Return the (x, y) coordinate for the center point of the cell that contains the specified text.  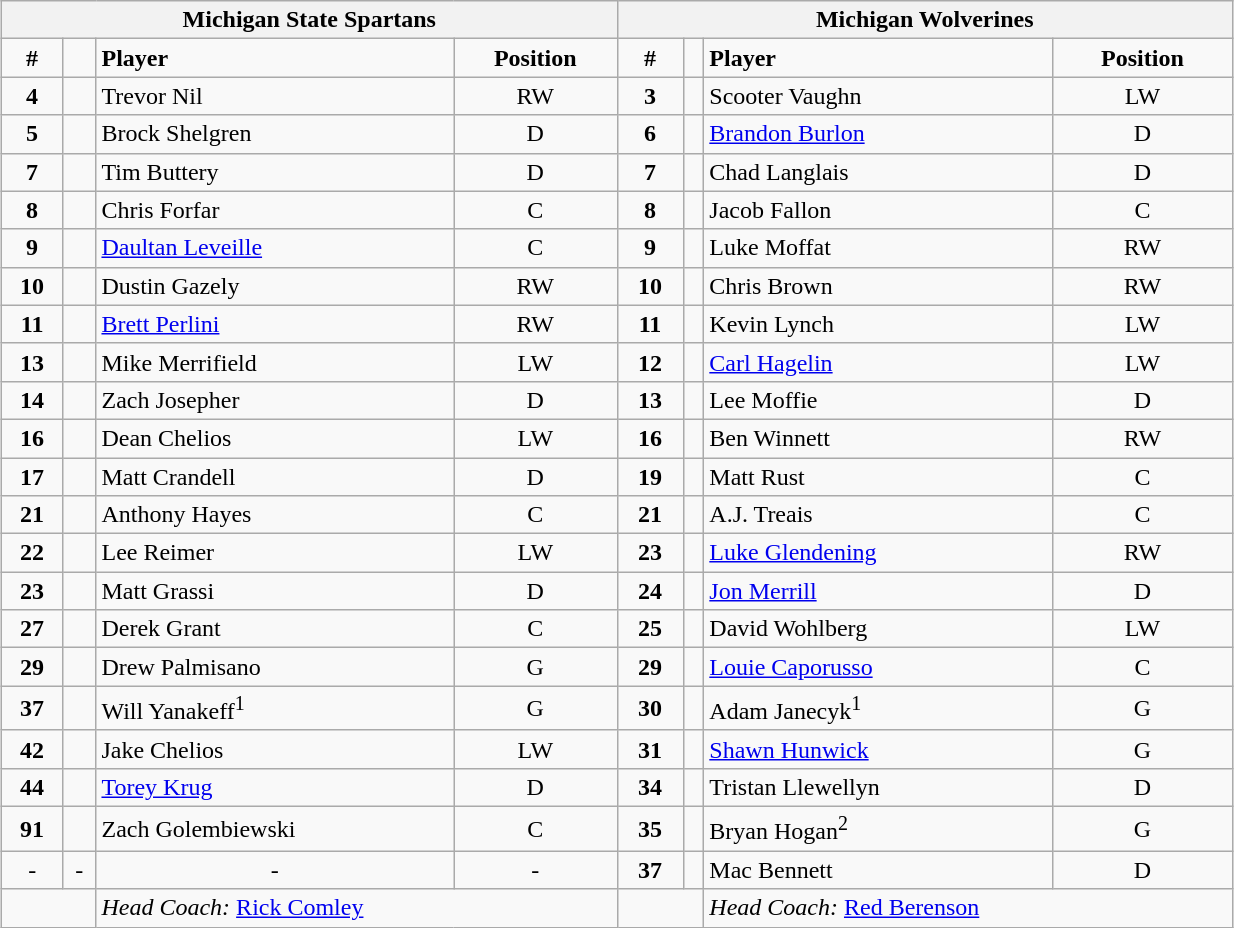
Bryan Hogan2 (878, 830)
Jon Merrill (878, 591)
Brett Perlini (275, 324)
Michigan State Spartans (310, 20)
Will Yanakeff1 (275, 708)
3 (650, 96)
24 (650, 591)
Adam Janecyk1 (878, 708)
Dustin Gazely (275, 286)
Jacob Fallon (878, 210)
35 (650, 830)
42 (32, 749)
Luke Moffat (878, 248)
Mac Bennett (878, 870)
12 (650, 362)
Michigan Wolverines (924, 20)
Chris Forfar (275, 210)
30 (650, 708)
Lee Moffie (878, 400)
Daultan Leveille (275, 248)
Matt Grassi (275, 591)
Chris Brown (878, 286)
Brock Shelgren (275, 134)
34 (650, 787)
Head Coach: Red Berenson (968, 908)
Matt Crandell (275, 477)
Ben Winnett (878, 438)
5 (32, 134)
4 (32, 96)
91 (32, 830)
David Wohlberg (878, 629)
19 (650, 477)
Louie Caporusso (878, 667)
Scooter Vaughn (878, 96)
31 (650, 749)
Jake Chelios (275, 749)
Chad Langlais (878, 172)
Dean Chelios (275, 438)
Mike Merrifield (275, 362)
A.J. Treais (878, 515)
Tristan Llewellyn (878, 787)
27 (32, 629)
Derek Grant (275, 629)
Trevor Nil (275, 96)
Kevin Lynch (878, 324)
Zach Josepher (275, 400)
44 (32, 787)
17 (32, 477)
Matt Rust (878, 477)
Tim Buttery (275, 172)
Torey Krug (275, 787)
25 (650, 629)
Anthony Hayes (275, 515)
6 (650, 134)
Head Coach: Rick Comley (356, 908)
Brandon Burlon (878, 134)
Shawn Hunwick (878, 749)
14 (32, 400)
Luke Glendening (878, 553)
Drew Palmisano (275, 667)
22 (32, 553)
Carl Hagelin (878, 362)
Zach Golembiewski (275, 830)
Lee Reimer (275, 553)
